Determine the [x, y] coordinate at the center of the cell enclosing the given text.  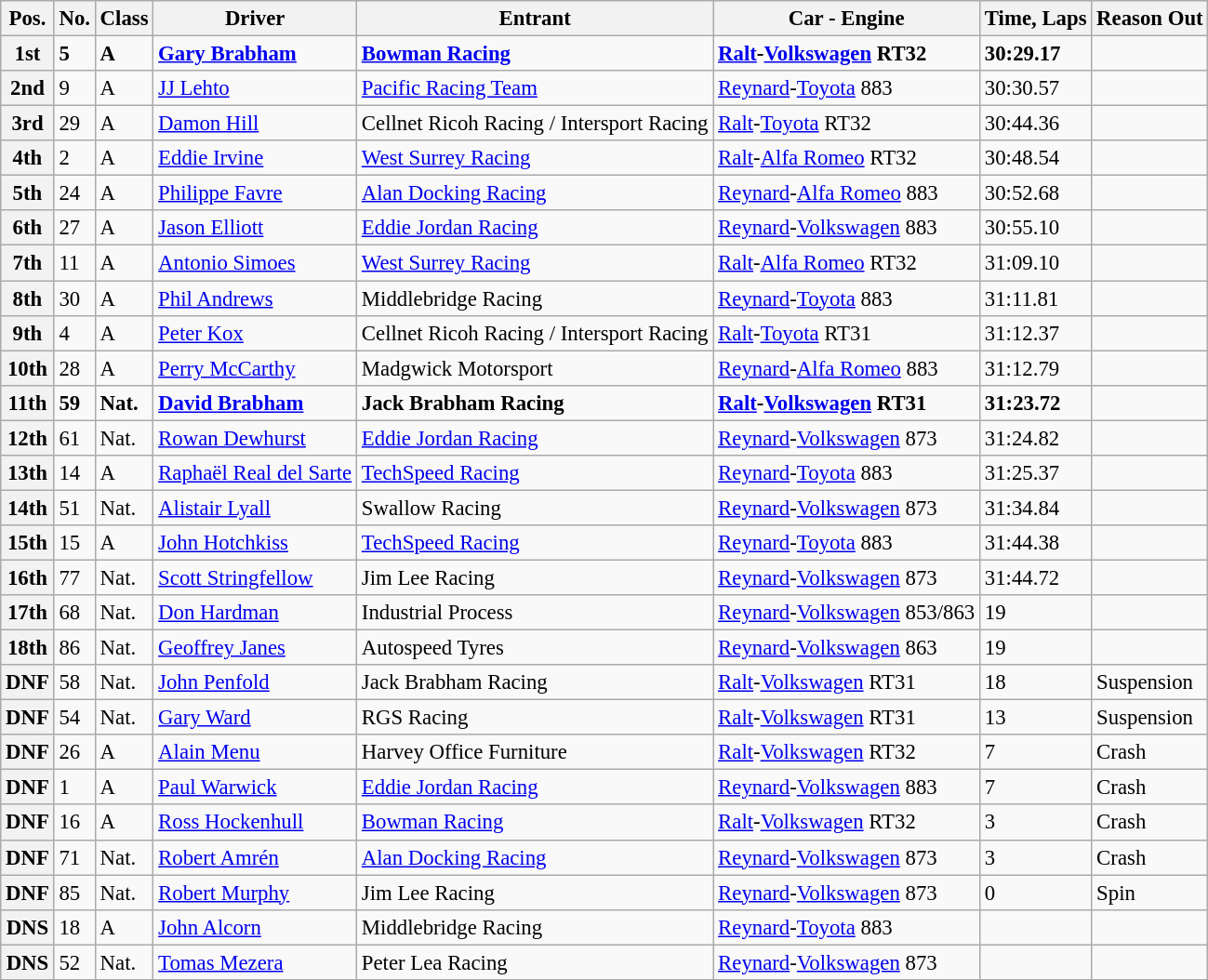
3rd [28, 124]
Spin [1149, 893]
31:44.72 [1035, 577]
30:44.36 [1035, 124]
Pacific Racing Team [536, 88]
Time, Laps [1035, 19]
31:23.72 [1035, 403]
16th [28, 577]
Gary Brabham [255, 54]
JJ Lehto [255, 88]
14th [28, 508]
Ralt-Toyota RT31 [846, 333]
Philippe Favre [255, 193]
31:11.81 [1035, 298]
Class [125, 19]
2 [74, 158]
Rowan Dewhurst [255, 438]
7th [28, 263]
30:29.17 [1035, 54]
86 [74, 648]
Entrant [536, 19]
13 [1035, 718]
Reason Out [1149, 19]
Eddie Irvine [255, 158]
John Hotchkiss [255, 543]
Autospeed Tyres [536, 648]
Car - Engine [846, 19]
RGS Racing [536, 718]
31:44.38 [1035, 543]
Damon Hill [255, 124]
Pos. [28, 19]
Peter Kox [255, 333]
29 [74, 124]
18th [28, 648]
24 [74, 193]
David Brabham [255, 403]
1 [74, 788]
Robert Amrén [255, 857]
John Alcorn [255, 927]
31:34.84 [1035, 508]
1st [28, 54]
Raphaël Real del Sarte [255, 473]
Perry McCarthy [255, 368]
Gary Ward [255, 718]
Alain Menu [255, 752]
52 [74, 962]
26 [74, 752]
31:09.10 [1035, 263]
68 [74, 613]
9th [28, 333]
Paul Warwick [255, 788]
Tomas Mezera [255, 962]
Swallow Racing [536, 508]
Phil Andrews [255, 298]
Ross Hockenhull [255, 823]
5 [74, 54]
4th [28, 158]
6th [28, 228]
30:30.57 [1035, 88]
Driver [255, 19]
Scott Stringfellow [255, 577]
14 [74, 473]
30:52.68 [1035, 193]
15th [28, 543]
Robert Murphy [255, 893]
77 [74, 577]
16 [74, 823]
51 [74, 508]
9 [74, 88]
28 [74, 368]
2nd [28, 88]
Jason Elliott [255, 228]
58 [74, 682]
Don Hardman [255, 613]
Reynard-Volkswagen 863 [846, 648]
11th [28, 403]
8th [28, 298]
27 [74, 228]
Madgwick Motorsport [536, 368]
John Penfold [255, 682]
13th [28, 473]
Peter Lea Racing [536, 962]
Antonio Simoes [255, 263]
10th [28, 368]
31:12.79 [1035, 368]
Harvey Office Furniture [536, 752]
54 [74, 718]
31:24.82 [1035, 438]
Industrial Process [536, 613]
15 [74, 543]
5th [28, 193]
Geoffrey Janes [255, 648]
71 [74, 857]
Reynard-Volkswagen 853/863 [846, 613]
No. [74, 19]
31:25.37 [1035, 473]
17th [28, 613]
12th [28, 438]
30:55.10 [1035, 228]
Alistair Lyall [255, 508]
85 [74, 893]
0 [1035, 893]
11 [74, 263]
31:12.37 [1035, 333]
30:48.54 [1035, 158]
4 [74, 333]
Ralt-Toyota RT32 [846, 124]
61 [74, 438]
59 [74, 403]
30 [74, 298]
